Output the (x, y) coordinate of the center of the cell containing the given text.  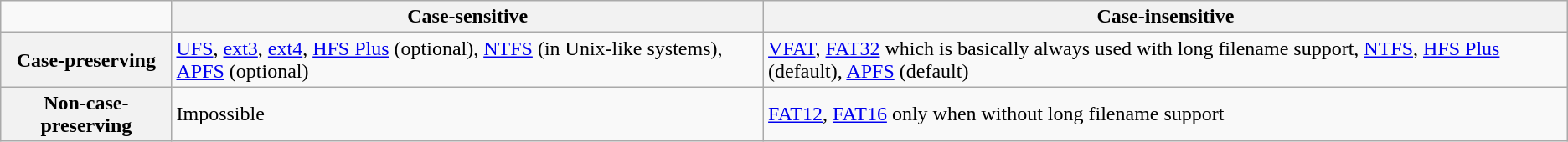
Non-case-preserving (86, 114)
UFS, ext3, ext4, HFS Plus (optional), NTFS (in Unix-like systems), APFS (optional) (467, 60)
Impossible (467, 114)
Case-preserving (86, 60)
Case-sensitive (467, 17)
FAT12, FAT16 only when without long filename support (1166, 114)
VFAT, FAT32 which is basically always used with long filename support, NTFS, HFS Plus (default), APFS (default) (1166, 60)
Case-insensitive (1166, 17)
